Pinpoint the cell where the given text exists, returning its (X, Y) midpoint coordinate. 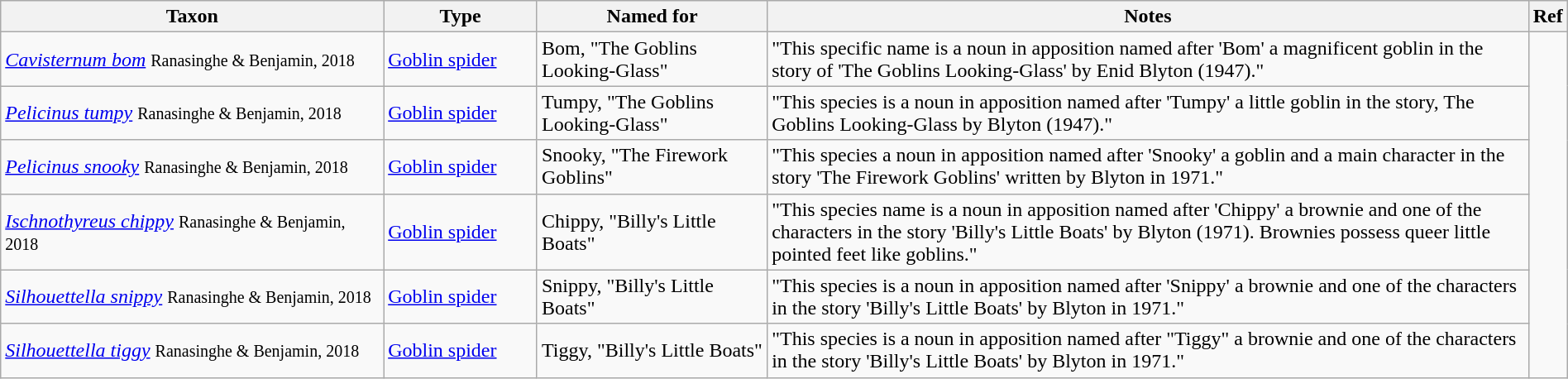
Ischnothyreus chippy Ranasinghe & Benjamin, 2018 (192, 232)
"This species a noun in apposition named after 'Snooky' a goblin and a main character in the story 'The Firework Goblins' written by Blyton in 1971." (1148, 167)
Bom, "The Goblins Looking-Glass" (652, 60)
Type (461, 17)
Pelicinus tumpy Ranasinghe & Benjamin, 2018 (192, 113)
Silhouettella tiggy Ranasinghe & Benjamin, 2018 (192, 351)
Tumpy, "The Goblins Looking-Glass" (652, 113)
Cavisternum bom Ranasinghe & Benjamin, 2018 (192, 60)
Notes (1148, 17)
Snippy, "Billy's Little Boats" (652, 296)
Silhouettella snippy Ranasinghe & Benjamin, 2018 (192, 296)
Taxon (192, 17)
Ref (1548, 17)
Pelicinus snooky Ranasinghe & Benjamin, 2018 (192, 167)
"This species is a noun in apposition named after "Tiggy" a brownie and one of the characters in the story 'Billy's Little Boats' by Blyton in 1971." (1148, 351)
Chippy, "Billy's Little Boats" (652, 232)
"This species is a noun in apposition named after 'Tumpy' a little goblin in the story, The Goblins Looking-Glass by Blyton (1947)." (1148, 113)
Tiggy, "Billy's Little Boats" (652, 351)
Snooky, "The Firework Goblins" (652, 167)
Named for (652, 17)
